Determine the [x, y] coordinate at the center of the cell enclosing the given text.  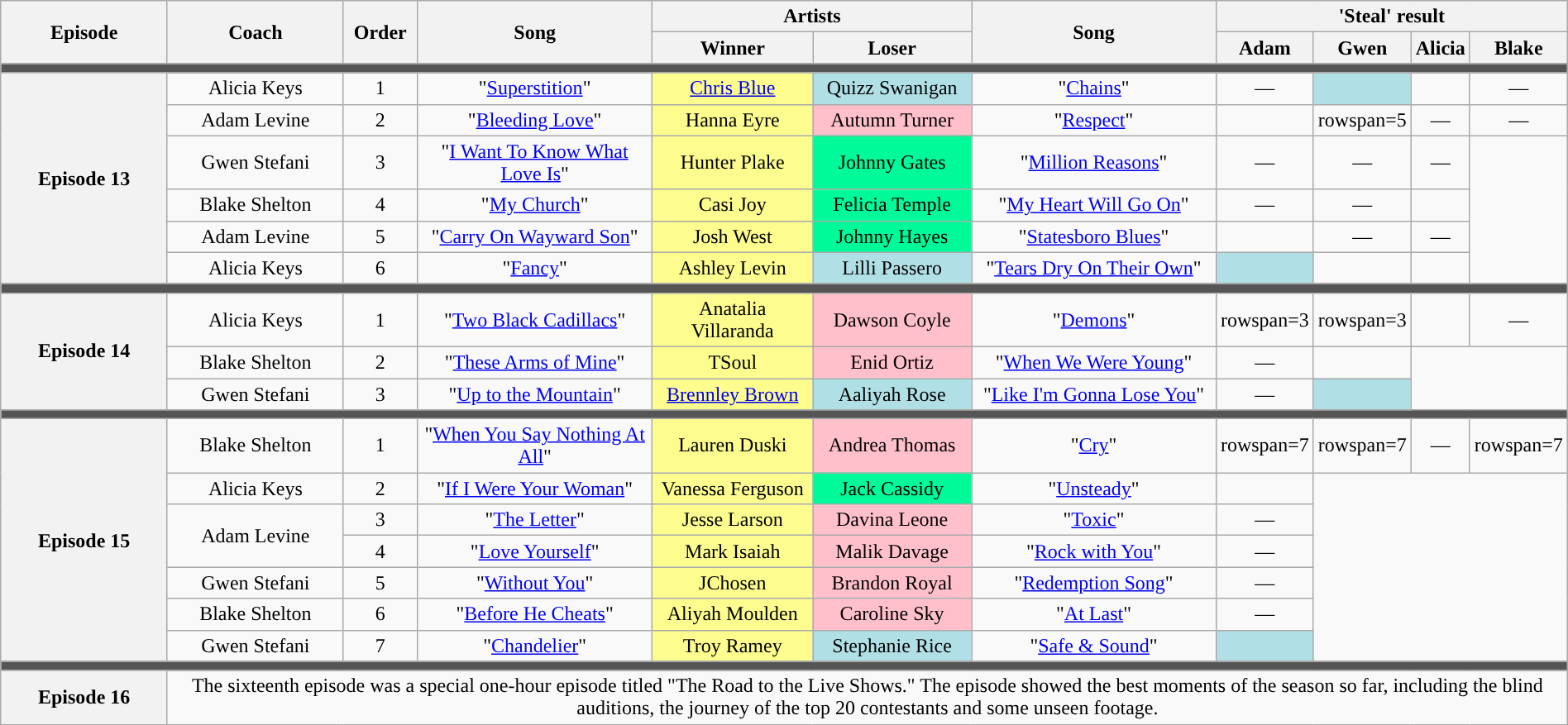
"Toxic" [1094, 520]
JChosen [733, 583]
Episode 16 [84, 698]
"Two Black Cadillacs" [534, 319]
Lilli Passero [892, 268]
Josh West [733, 236]
Brandon Royal [892, 583]
Jesse Larson [733, 520]
"Redemption Song" [1094, 583]
'Steal' result [1391, 17]
Aaliyah Rose [892, 394]
Alicia [1441, 48]
"My Church" [534, 205]
"I Want To Know What Love Is" [534, 162]
"Bleeding Love" [534, 120]
Johnny Gates [892, 162]
"The Letter" [534, 520]
Autumn Turner [892, 120]
Episode 13 [84, 179]
"Fancy" [534, 268]
Dawson Coyle [892, 319]
Artists [812, 17]
Troy Ramey [733, 646]
"Carry On Wayward Son" [534, 236]
Lauren Duski [733, 446]
"Love Yourself" [534, 551]
"Before He Cheats" [534, 614]
"Statesboro Blues" [1094, 236]
Vanessa Ferguson [733, 489]
7 [380, 646]
Malik Davage [892, 551]
Caroline Sky [892, 614]
Episode [84, 32]
"If I Were Your Woman" [534, 489]
"When You Say Nothing At All" [534, 446]
"When We Were Young" [1094, 362]
rowspan=5 [1362, 120]
"Rock with You" [1094, 551]
Chris Blue [733, 88]
Stephanie Rice [892, 646]
Davina Leone [892, 520]
Winner [733, 48]
"Safe & Sound" [1094, 646]
"Respect" [1094, 120]
Adam [1264, 48]
TSoul [733, 362]
Quizz Swanigan [892, 88]
Aliyah Moulden [733, 614]
"Like I'm Gonna Lose You" [1094, 394]
Episode 15 [84, 541]
"Superstition" [534, 88]
"Without You" [534, 583]
"Unsteady" [1094, 489]
"These Arms of Mine" [534, 362]
Enid Ortiz [892, 362]
Hanna Eyre [733, 120]
"Tears Dry On Their Own" [1094, 268]
"My Heart Will Go On" [1094, 205]
"Demons" [1094, 319]
Blake [1518, 48]
Hunter Plake [733, 162]
"Million Reasons" [1094, 162]
"Up to the Mountain" [534, 394]
Jack Cassidy [892, 489]
Gwen [1362, 48]
Johnny Hayes [892, 236]
Coach [255, 32]
Loser [892, 48]
Episode 14 [84, 351]
Felicia Temple [892, 205]
Anatalia Villaranda [733, 319]
Brennley Brown [733, 394]
Mark Isaiah [733, 551]
"Chains" [1094, 88]
"Chandelier" [534, 646]
Andrea Thomas [892, 446]
"At Last" [1094, 614]
"Cry" [1094, 446]
Order [380, 32]
Ashley Levin [733, 268]
Casi Joy [733, 205]
